Detect which cell encompasses the target text, then output its [X, Y] center coordinate. 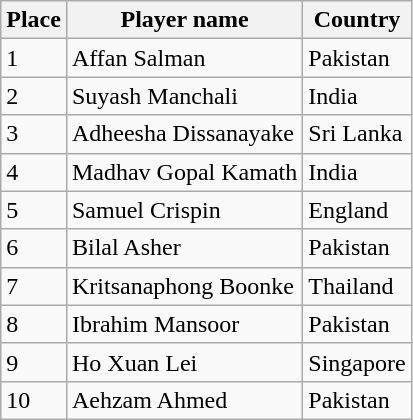
Player name [184, 20]
Ibrahim Mansoor [184, 324]
10 [34, 400]
England [357, 210]
3 [34, 134]
9 [34, 362]
Aehzam Ahmed [184, 400]
Bilal Asher [184, 248]
4 [34, 172]
Adheesha Dissanayake [184, 134]
Suyash Manchali [184, 96]
Country [357, 20]
Thailand [357, 286]
Sri Lanka [357, 134]
Place [34, 20]
7 [34, 286]
Singapore [357, 362]
Ho Xuan Lei [184, 362]
1 [34, 58]
Affan Salman [184, 58]
6 [34, 248]
Madhav Gopal Kamath [184, 172]
2 [34, 96]
5 [34, 210]
8 [34, 324]
Kritsanaphong Boonke [184, 286]
Samuel Crispin [184, 210]
